For the text-containing cell, return its midpoint in [X, Y] coordinate format. 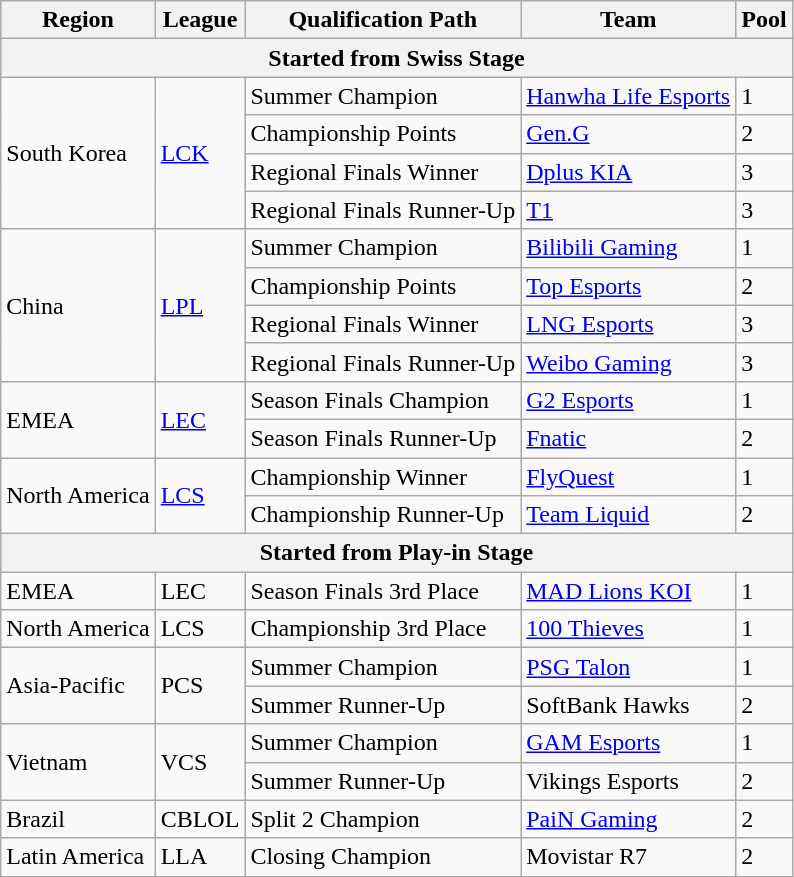
Team [628, 20]
G2 Esports [628, 400]
Fnatic [628, 438]
Hanwha Life Esports [628, 96]
LPL [200, 305]
T1 [628, 210]
Vikings Esports [628, 781]
China [78, 305]
VCS [200, 762]
Movistar R7 [628, 857]
Split 2 Champion [383, 819]
LNG Esports [628, 324]
PSG Talon [628, 667]
SoftBank Hawks [628, 705]
MAD Lions KOI [628, 591]
Pool [764, 20]
Closing Champion [383, 857]
Started from Swiss Stage [396, 58]
Season Finals 3rd Place [383, 591]
Region [78, 20]
South Korea [78, 153]
Qualification Path [383, 20]
Season Finals Champion [383, 400]
100 Thieves [628, 629]
Championship Runner-Up [383, 515]
Season Finals Runner-Up [383, 438]
Brazil [78, 819]
LCK [200, 153]
FlyQuest [628, 477]
Bilibili Gaming [628, 248]
Started from Play-in Stage [396, 553]
GAM Esports [628, 743]
CBLOL [200, 819]
Weibo Gaming [628, 362]
LLA [200, 857]
Gen.G [628, 134]
League [200, 20]
Dplus KIA [628, 172]
Asia-Pacific [78, 686]
Top Esports [628, 286]
Latin America [78, 857]
Championship Winner [383, 477]
PCS [200, 686]
Championship 3rd Place [383, 629]
Team Liquid [628, 515]
PaiN Gaming [628, 819]
Vietnam [78, 762]
